Return the [x, y] coordinate for the center point of the cell that contains the specified text.  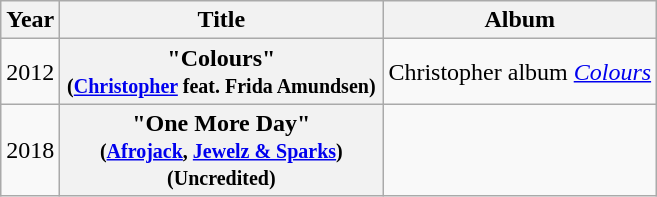
"Colours"(Christopher feat. Frida Amundsen) [222, 72]
Album [520, 20]
Year [30, 20]
"One More Day"(Afrojack, Jewelz & Sparks) (Uncredited) [222, 150]
Christopher album Colours [520, 72]
Title [222, 20]
2018 [30, 150]
2012 [30, 72]
